Locate the cell with the specified text and output its (x, y) center coordinate. 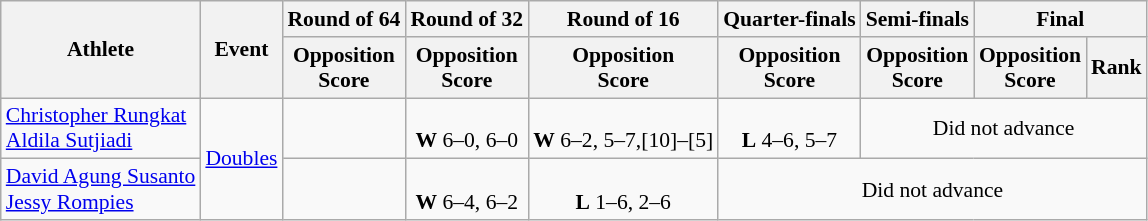
Quarter-finals (789, 19)
Christopher RungkatAldila Sutjiadi (101, 128)
Semi-finals (918, 19)
Rank (1116, 68)
W 6–0, 6–0 (466, 128)
Event (241, 50)
David Agung SusantoJessy Rompies (101, 190)
Round of 64 (344, 19)
Doubles (241, 159)
W 6–2, 5–7,[10]–[5] (623, 128)
Round of 32 (466, 19)
W 6–4, 6–2 (466, 190)
L 1–6, 2–6 (623, 190)
Athlete (101, 50)
Round of 16 (623, 19)
Final (1060, 19)
L 4–6, 5–7 (789, 128)
